Pinpoint the cell where the given text exists, returning its (x, y) midpoint coordinate. 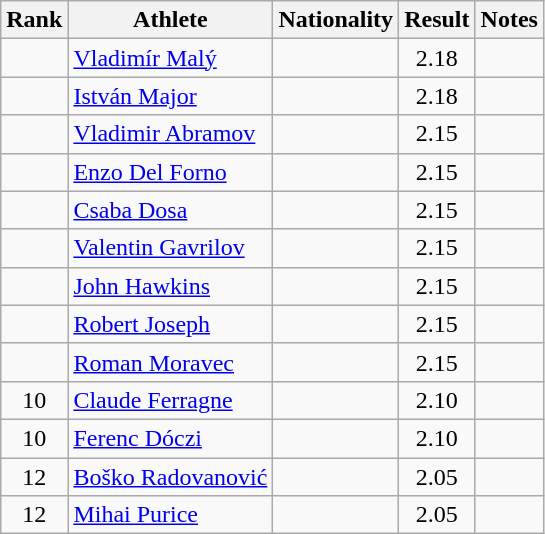
Nationality (336, 20)
Csaba Dosa (170, 210)
Claude Ferragne (170, 400)
Vladimír Malý (170, 58)
Mihai Purice (170, 515)
John Hawkins (170, 286)
Rank (34, 20)
Boško Radovanović (170, 477)
Robert Joseph (170, 324)
Ferenc Dóczi (170, 438)
Athlete (170, 20)
Roman Moravec (170, 362)
Valentin Gavrilov (170, 248)
Vladimir Abramov (170, 134)
Notes (509, 20)
István Major (170, 96)
Enzo Del Forno (170, 172)
Result (437, 20)
